For the text-containing cell, return its midpoint in (x, y) coordinate format. 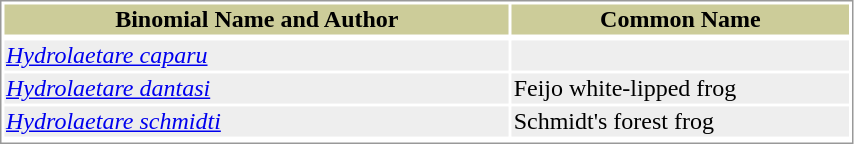
Feijo white-lipped frog (680, 89)
Hydrolaetare schmidti (256, 121)
Common Name (680, 19)
Hydrolaetare caparu (256, 55)
Binomial Name and Author (256, 19)
Schmidt's forest frog (680, 121)
Hydrolaetare dantasi (256, 89)
